Scan for the cell matching the given text and deliver its [x, y] coordinate at center. 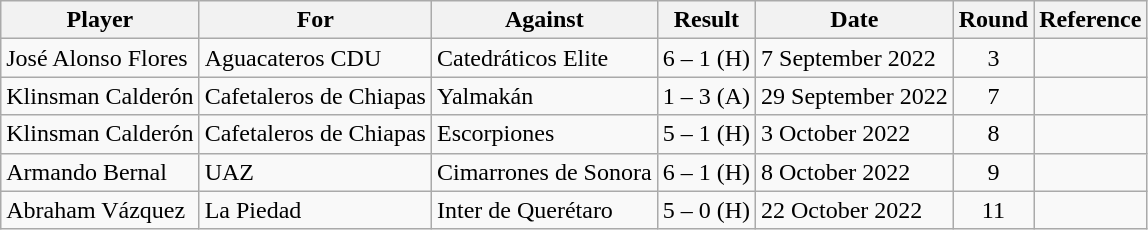
Aguacateros CDU [315, 58]
La Piedad [315, 210]
Reference [1090, 20]
Armando Bernal [100, 172]
Inter de Querétaro [544, 210]
Result [706, 20]
5 – 0 (H) [706, 210]
Date [855, 20]
Cimarrones de Sonora [544, 172]
29 September 2022 [855, 96]
For [315, 20]
3 [993, 58]
UAZ [315, 172]
Abraham Vázquez [100, 210]
7 September 2022 [855, 58]
3 October 2022 [855, 134]
Round [993, 20]
9 [993, 172]
José Alonso Flores [100, 58]
8 October 2022 [855, 172]
11 [993, 210]
5 – 1 (H) [706, 134]
Player [100, 20]
1 – 3 (A) [706, 96]
Escorpiones [544, 134]
8 [993, 134]
22 October 2022 [855, 210]
Catedráticos Elite [544, 58]
Yalmakán [544, 96]
Against [544, 20]
7 [993, 96]
